From the cell containing the given text, extract its center point as (x, y) coordinate. 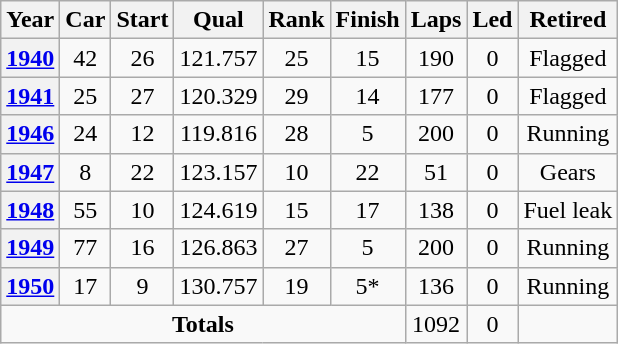
26 (142, 58)
1948 (30, 210)
14 (368, 96)
8 (86, 172)
55 (86, 210)
1950 (30, 286)
1949 (30, 248)
121.757 (218, 58)
28 (296, 134)
190 (436, 58)
138 (436, 210)
29 (296, 96)
12 (142, 134)
Laps (436, 20)
124.619 (218, 210)
19 (296, 286)
51 (436, 172)
1941 (30, 96)
5* (368, 286)
Retired (568, 20)
9 (142, 286)
Rank (296, 20)
1946 (30, 134)
Totals (203, 324)
177 (436, 96)
77 (86, 248)
120.329 (218, 96)
16 (142, 248)
1947 (30, 172)
Finish (368, 20)
1092 (436, 324)
136 (436, 286)
130.757 (218, 286)
24 (86, 134)
Gears (568, 172)
42 (86, 58)
Year (30, 20)
Car (86, 20)
Start (142, 20)
126.863 (218, 248)
Qual (218, 20)
119.816 (218, 134)
123.157 (218, 172)
1940 (30, 58)
Fuel leak (568, 210)
Led (492, 20)
